Return the (X, Y) coordinate for the center point of the cell that contains the specified text.  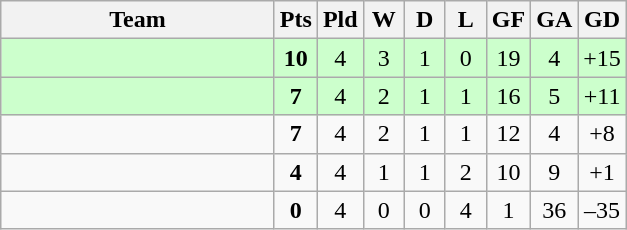
GF (508, 20)
D (424, 20)
+1 (602, 172)
19 (508, 58)
36 (554, 210)
Pts (296, 20)
+8 (602, 134)
9 (554, 172)
–35 (602, 210)
5 (554, 96)
GA (554, 20)
Team (138, 20)
16 (508, 96)
GD (602, 20)
+11 (602, 96)
Pld (340, 20)
W (384, 20)
+15 (602, 58)
12 (508, 134)
L (466, 20)
3 (384, 58)
